Pinpoint the cell where the given text exists, returning its [X, Y] midpoint coordinate. 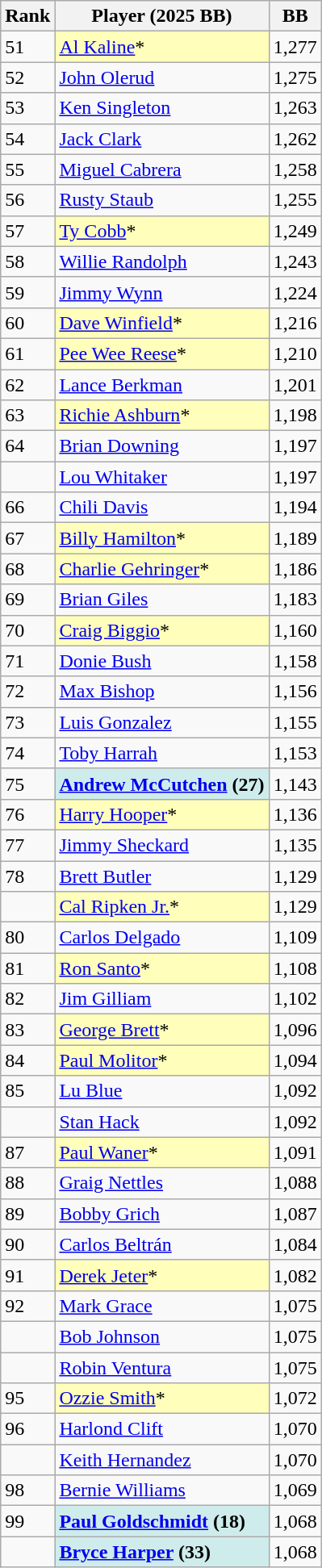
Craig Biggio* [161, 630]
Al Kaline* [161, 47]
98 [27, 1491]
52 [27, 77]
1,216 [295, 323]
75 [27, 784]
Carlos Delgado [161, 938]
Paul Molitor* [161, 1060]
53 [27, 108]
Lance Berkman [161, 385]
Jimmy Sheckard [161, 845]
Lu Blue [161, 1091]
Toby Harrah [161, 753]
1,189 [295, 538]
80 [27, 938]
Ty Cobb* [161, 231]
89 [27, 1214]
51 [27, 47]
1,082 [295, 1275]
1,155 [295, 722]
1,158 [295, 661]
57 [27, 231]
99 [27, 1521]
1,210 [295, 353]
55 [27, 169]
1,084 [295, 1244]
Jack Clark [161, 139]
Donie Bush [161, 661]
73 [27, 722]
Bob Johnson [161, 1336]
1,091 [295, 1152]
1,186 [295, 569]
Brian Downing [161, 446]
Andrew McCutchen (27) [161, 784]
1,258 [295, 169]
1,263 [295, 108]
71 [27, 661]
1,277 [295, 47]
Lou Whitaker [161, 477]
Jim Gilliam [161, 999]
70 [27, 630]
59 [27, 292]
Bobby Grich [161, 1214]
1,136 [295, 814]
82 [27, 999]
Charlie Gehringer* [161, 569]
1,156 [295, 692]
1,183 [295, 600]
Keith Hernandez [161, 1460]
54 [27, 139]
Harry Hooper* [161, 814]
John Olerud [161, 77]
1,135 [295, 845]
95 [27, 1399]
Rank [27, 16]
56 [27, 200]
1,198 [295, 416]
72 [27, 692]
Player (2025 BB) [161, 16]
60 [27, 323]
BB [295, 16]
1,201 [295, 385]
1,243 [295, 261]
88 [27, 1183]
76 [27, 814]
Bernie Williams [161, 1491]
67 [27, 538]
Carlos Beltrán [161, 1244]
Chili Davis [161, 508]
58 [27, 261]
61 [27, 353]
69 [27, 600]
1,153 [295, 753]
91 [27, 1275]
83 [27, 1030]
68 [27, 569]
1,143 [295, 784]
Ken Singleton [161, 108]
1,094 [295, 1060]
1,194 [295, 508]
84 [27, 1060]
Ron Santo* [161, 968]
Stan Hack [161, 1122]
Ozzie Smith* [161, 1399]
1,069 [295, 1491]
1,072 [295, 1399]
87 [27, 1152]
1,224 [295, 292]
1,275 [295, 77]
78 [27, 876]
1,109 [295, 938]
62 [27, 385]
1,096 [295, 1030]
Brian Giles [161, 600]
1,102 [295, 999]
Harlond Clift [161, 1429]
Brett Butler [161, 876]
81 [27, 968]
Richie Ashburn* [161, 416]
90 [27, 1244]
Mark Grace [161, 1306]
Paul Waner* [161, 1152]
Willie Randolph [161, 261]
63 [27, 416]
Derek Jeter* [161, 1275]
Bryce Harper (33) [161, 1552]
1,087 [295, 1214]
Miguel Cabrera [161, 169]
Robin Ventura [161, 1368]
George Brett* [161, 1030]
96 [27, 1429]
66 [27, 508]
Pee Wee Reese* [161, 353]
Jimmy Wynn [161, 292]
Cal Ripken Jr.* [161, 907]
77 [27, 845]
Luis Gonzalez [161, 722]
74 [27, 753]
1,108 [295, 968]
64 [27, 446]
1,160 [295, 630]
Rusty Staub [161, 200]
92 [27, 1306]
1,249 [295, 231]
Max Bishop [161, 692]
Billy Hamilton* [161, 538]
Graig Nettles [161, 1183]
1,088 [295, 1183]
1,255 [295, 200]
Paul Goldschmidt (18) [161, 1521]
Dave Winfield* [161, 323]
85 [27, 1091]
1,262 [295, 139]
